Capture the cell that displays the provided text and extract its (x, y) central coordinate. 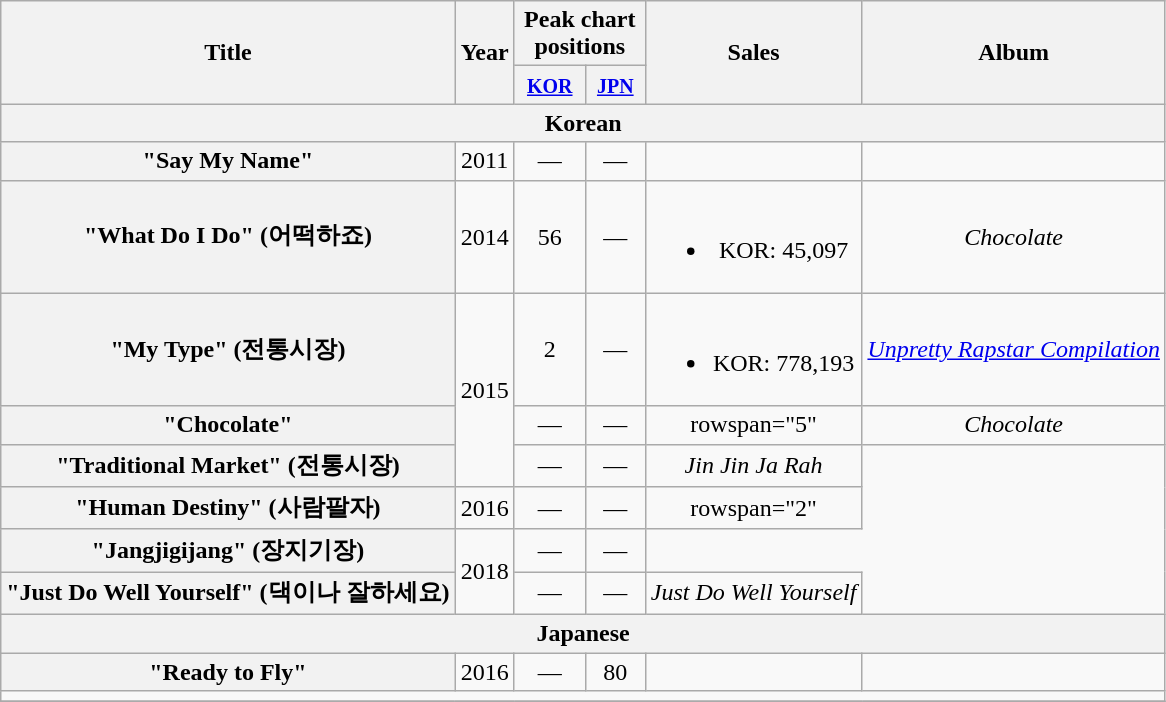
Japanese (584, 633)
"Just Do Well Yourself" (댁이나 잘하세요) (228, 594)
KOR: 778,193 (754, 350)
rowspan="2" (754, 508)
80 (615, 671)
"Ready to Fly" (228, 671)
Title (228, 52)
2015 (484, 390)
"Jangjigijang" (장지기장) (228, 550)
Peak chart positions (580, 34)
JPN (615, 85)
Year (484, 52)
Album (1014, 52)
2014 (484, 236)
2 (550, 350)
KOR: 45,097 (754, 236)
"My Type" (전통시장) (228, 350)
56 (550, 236)
"Traditional Market" (전통시장) (228, 466)
2018 (484, 572)
"Human Destiny" (사람팔자) (228, 508)
Sales (754, 52)
2011 (484, 161)
"What Do I Do" (어떡하죠) (228, 236)
Unpretty Rapstar Compilation (1014, 350)
KOR (550, 85)
"Chocolate" (228, 425)
rowspan="5" (754, 425)
Korean (584, 123)
"Say My Name" (228, 161)
Jin Jin Ja Rah (754, 466)
Just Do Well Yourself (754, 594)
